Determine the [x, y] coordinate at the center of the cell enclosing the given text.  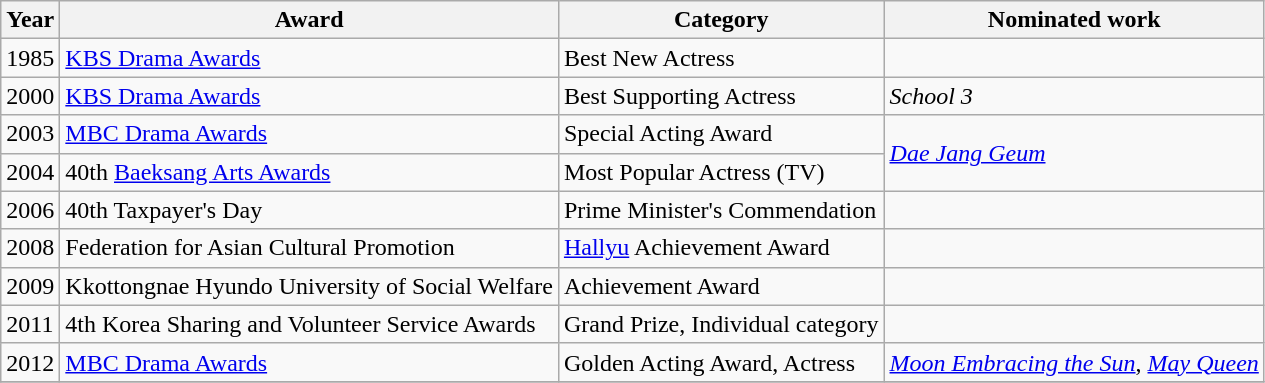
Grand Prize, Individual category [721, 324]
2000 [30, 96]
4th Korea Sharing and Volunteer Service Awards [310, 324]
2003 [30, 134]
Category [721, 20]
Prime Minister's Commendation [721, 210]
Award [310, 20]
Best Supporting Actress [721, 96]
Moon Embracing the Sun, May Queen [1074, 362]
40th Taxpayer's Day [310, 210]
Achievement Award [721, 286]
2008 [30, 248]
2009 [30, 286]
2006 [30, 210]
Dae Jang Geum [1074, 153]
Nominated work [1074, 20]
2012 [30, 362]
Special Acting Award [721, 134]
Hallyu Achievement Award [721, 248]
Golden Acting Award, Actress [721, 362]
2011 [30, 324]
Year [30, 20]
1985 [30, 58]
Best New Actress [721, 58]
Most Popular Actress (TV) [721, 172]
2004 [30, 172]
Kkottongnae Hyundo University of Social Welfare [310, 286]
School 3 [1074, 96]
40th Baeksang Arts Awards [310, 172]
Federation for Asian Cultural Promotion [310, 248]
